Detect which cell encompasses the target text, then output its [X, Y] center coordinate. 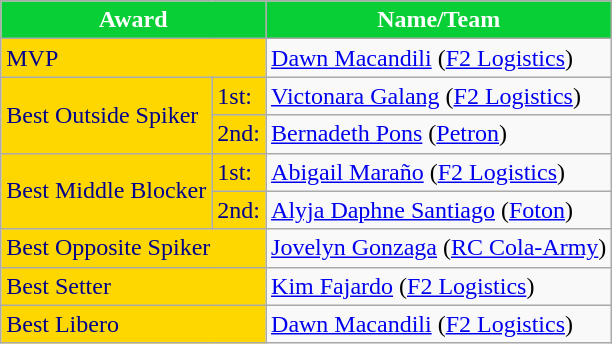
Kim Fajardo (F2 Logistics) [439, 286]
Jovelyn Gonzaga (RC Cola-Army) [439, 248]
Best Opposite Spiker [134, 248]
Bernadeth Pons (Petron) [439, 134]
Alyja Daphne Santiago (Foton) [439, 210]
Name/Team [439, 20]
Abigail Maraño (F2 Logistics) [439, 172]
Best Setter [134, 286]
MVP [134, 58]
Victonara Galang (F2 Logistics) [439, 96]
Best Middle Blocker [106, 191]
Award [134, 20]
Best Outside Spiker [106, 115]
Best Libero [134, 324]
